Provide the [x, y] coordinate of the cell's center where the given text is located.  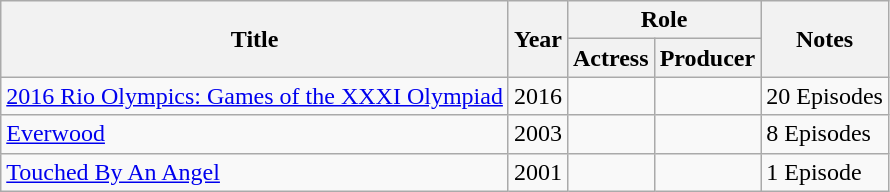
2003 [538, 134]
Notes [825, 39]
Year [538, 39]
2016 [538, 96]
Touched By An Angel [255, 172]
Role [664, 20]
1 Episode [825, 172]
Actress [610, 58]
2016 Rio Olympics: Games of the XXXI Olympiad [255, 96]
8 Episodes [825, 134]
Title [255, 39]
Producer [708, 58]
20 Episodes [825, 96]
2001 [538, 172]
Everwood [255, 134]
